Detect which cell encompasses the target text, then output its [x, y] center coordinate. 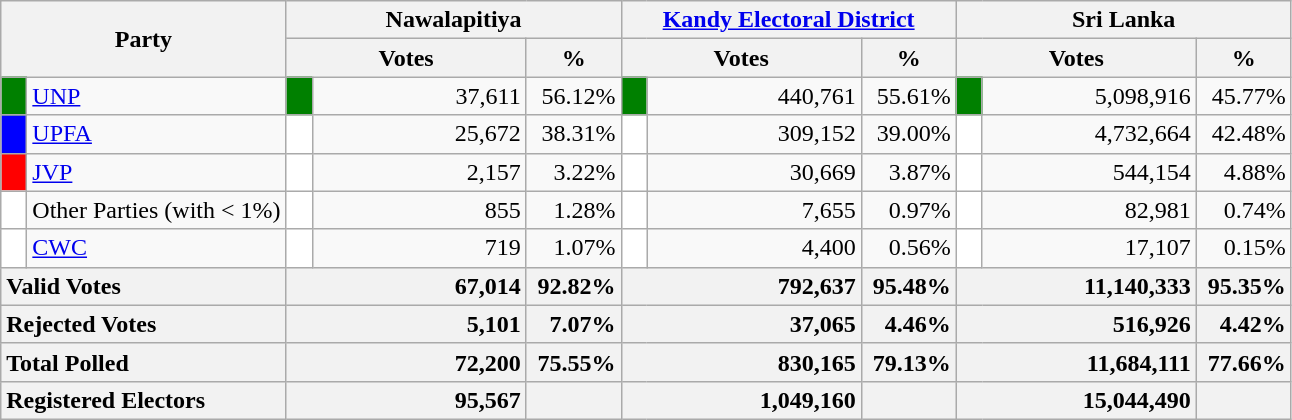
4.46% [908, 324]
UPFA [156, 134]
3.87% [908, 172]
1,049,160 [741, 400]
Sri Lanka [1124, 20]
2,157 [419, 172]
4,732,664 [1089, 134]
39.00% [908, 134]
Party [144, 39]
17,107 [1089, 248]
7.07% [574, 324]
82,981 [1089, 210]
0.74% [1244, 210]
95.48% [908, 286]
Rejected Votes [144, 324]
75.55% [574, 362]
516,926 [1076, 324]
4,400 [754, 248]
79.13% [908, 362]
830,165 [741, 362]
25,672 [419, 134]
Kandy Electoral District [788, 20]
440,761 [754, 96]
56.12% [574, 96]
11,684,111 [1076, 362]
72,200 [406, 362]
30,669 [754, 172]
92.82% [574, 286]
95,567 [406, 400]
5,101 [406, 324]
Other Parties (with < 1%) [156, 210]
0.15% [1244, 248]
67,014 [406, 286]
15,044,490 [1076, 400]
7,655 [754, 210]
UNP [156, 96]
77.66% [1244, 362]
4.88% [1244, 172]
0.56% [908, 248]
37,611 [419, 96]
719 [419, 248]
11,140,333 [1076, 286]
CWC [156, 248]
95.35% [1244, 286]
37,065 [741, 324]
1.28% [574, 210]
0.97% [908, 210]
5,098,916 [1089, 96]
4.42% [1244, 324]
Valid Votes [144, 286]
309,152 [754, 134]
Total Polled [144, 362]
Nawalapitiya [454, 20]
544,154 [1089, 172]
Registered Electors [144, 400]
3.22% [574, 172]
1.07% [574, 248]
42.48% [1244, 134]
45.77% [1244, 96]
38.31% [574, 134]
JVP [156, 172]
792,637 [741, 286]
55.61% [908, 96]
855 [419, 210]
